Scan for the cell matching the given text and deliver its (X, Y) coordinate at center. 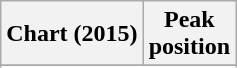
Peakposition (189, 34)
Chart (2015) (72, 34)
